Output the (X, Y) coordinate of the center of the cell containing the given text.  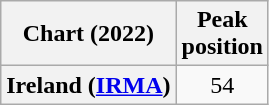
Peakposition (222, 34)
54 (222, 85)
Ireland (IRMA) (88, 85)
Chart (2022) (88, 34)
